Output the [x, y] coordinate of the center of the cell containing the given text.  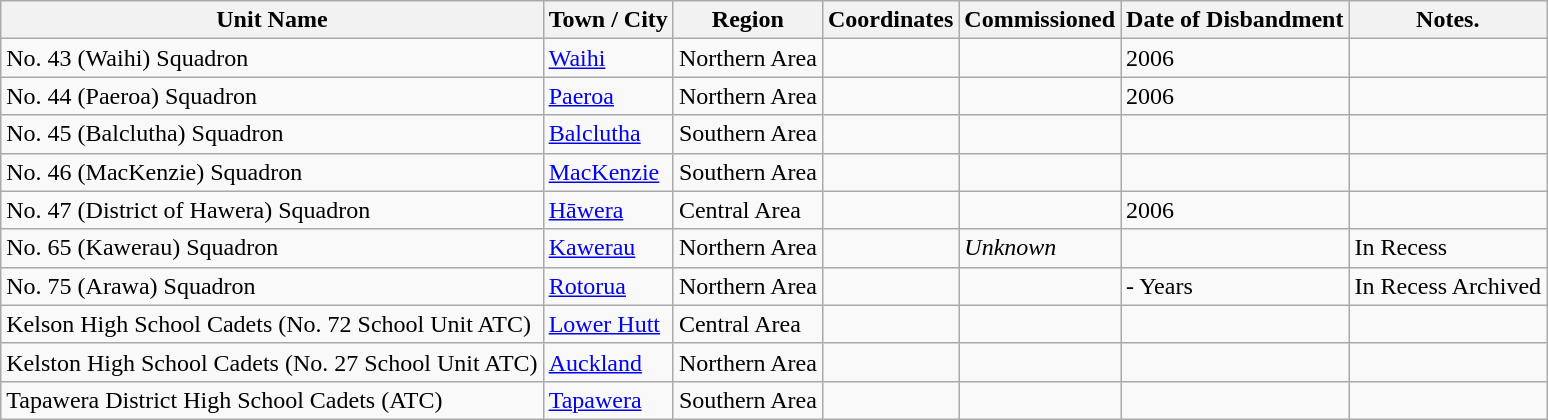
Region [748, 20]
Tapawera [608, 400]
Town / City [608, 20]
In Recess Archived [1448, 286]
Coordinates [890, 20]
Date of Disbandment [1235, 20]
Paeroa [608, 96]
MacKenzie [608, 172]
No. 65 (Kawerau) Squadron [272, 248]
No. 47 (District of Hawera) Squadron [272, 210]
No. 43 (Waihi) Squadron [272, 58]
Unit Name [272, 20]
No. 75 (Arawa) Squadron [272, 286]
Kelston High School Cadets (No. 27 School Unit ATC) [272, 362]
Rotorua [608, 286]
In Recess [1448, 248]
Kawerau [608, 248]
- Years [1235, 286]
Auckland [608, 362]
Lower Hutt [608, 324]
Hāwera [608, 210]
Waihi [608, 58]
Unknown [1040, 248]
Notes. [1448, 20]
No. 44 (Paeroa) Squadron [272, 96]
Tapawera District High School Cadets (ATC) [272, 400]
No. 46 (MacKenzie) Squadron [272, 172]
Kelson High School Cadets (No. 72 School Unit ATC) [272, 324]
Balclutha [608, 134]
No. 45 (Balclutha) Squadron [272, 134]
Commissioned [1040, 20]
